Locate the cell with the specified text and output its (X, Y) center coordinate. 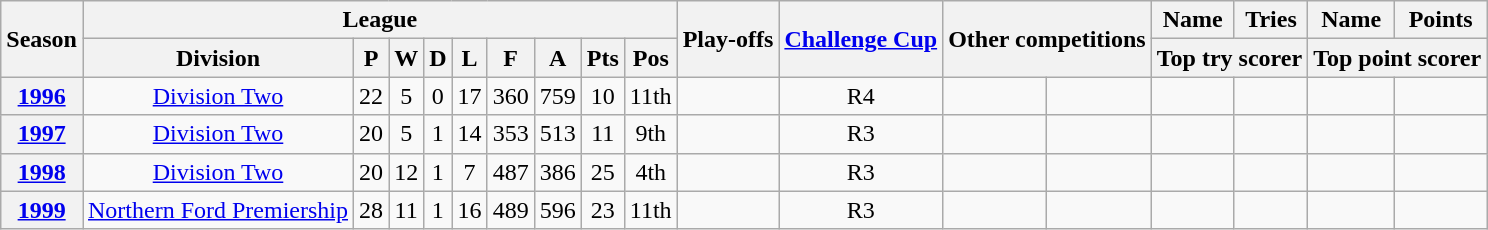
Northern Ford Premiership (218, 210)
17 (470, 96)
Challenge Cup (861, 39)
360 (510, 96)
14 (470, 134)
487 (510, 172)
Tries (1270, 20)
513 (558, 134)
Pts (602, 58)
4th (650, 172)
Points (1441, 20)
Other competitions (1048, 39)
Pos (650, 58)
Top try scorer (1229, 58)
D (438, 58)
386 (558, 172)
1999 (42, 210)
16 (470, 210)
23 (602, 210)
28 (372, 210)
7 (470, 172)
353 (510, 134)
25 (602, 172)
1998 (42, 172)
P (372, 58)
596 (558, 210)
10 (602, 96)
759 (558, 96)
A (558, 58)
Division (218, 58)
1997 (42, 134)
9th (650, 134)
F (510, 58)
0 (438, 96)
L (470, 58)
Season (42, 39)
W (406, 58)
22 (372, 96)
12 (406, 172)
Top point scorer (1398, 58)
489 (510, 210)
1996 (42, 96)
League (380, 20)
R4 (861, 96)
Play-offs (728, 39)
